Provide the (X, Y) coordinate of the cell's center where the given text is located.  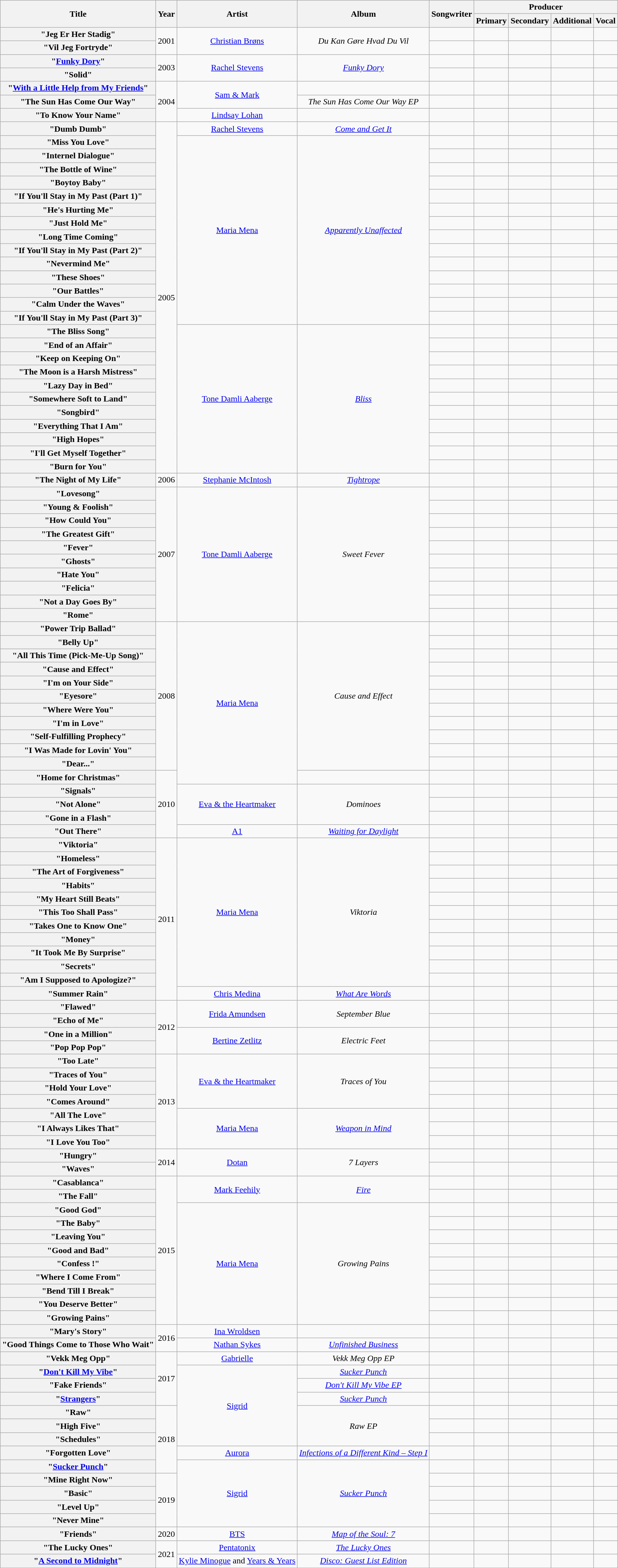
"The Moon is a Harsh Mistress" (78, 372)
"Sucker Punch" (78, 1466)
"Somewhere Soft to Land" (78, 399)
What Are Words (363, 993)
Kylie Minogue and Years & Years (237, 1561)
Apparently Unaffected (363, 230)
"Never Mine" (78, 1520)
"Not a Day Goes By" (78, 602)
"Hungry" (78, 1155)
Growing Pains (363, 1264)
"End of an Affair" (78, 345)
"If You'll Stay in My Past (Part 1)" (78, 196)
"I'm on Your Side" (78, 683)
"Hate You" (78, 574)
"To Know Your Name" (78, 115)
Traces of You (363, 1081)
"Jeg Er Her Stadig" (78, 34)
Primary (491, 21)
"Good and Bad" (78, 1250)
"If You'll Stay in My Past (Part 2)" (78, 250)
"Belly Up" (78, 642)
"He's Hurting Me" (78, 210)
"Where I Come From" (78, 1277)
7 Layers (363, 1162)
"How Could You" (78, 520)
Raw EP (363, 1426)
"Level Up" (78, 1507)
"Casablanca" (78, 1182)
Chris Medina (237, 993)
"Don't Kill My Vibe" (78, 1372)
Sam & Mark (237, 95)
"Long Time Coming" (78, 237)
2020 (166, 1534)
2013 (166, 1102)
Cause and Effect (363, 696)
Bertine Zetlitz (237, 1041)
Du Kan Gøre Hvad Du Vil (363, 41)
"All This Time (Pick-Me-Up Song)" (78, 656)
2007 (166, 554)
"Good Things Come to Those Who Wait" (78, 1345)
"I'm in Love" (78, 723)
Map of the Soul: 7 (363, 1534)
BTS (237, 1534)
"Where Were You" (78, 710)
Vocal (606, 21)
"Cause and Effect" (78, 669)
2006 (166, 480)
2014 (166, 1162)
"Lazy Day in Bed" (78, 385)
"Out There" (78, 831)
"Waves" (78, 1169)
Additional (572, 21)
"Leaving You" (78, 1236)
Secondary (530, 21)
Pentatonix (237, 1547)
"If You'll Stay in My Past (Part 3)" (78, 318)
"Friends" (78, 1534)
"Burn for You" (78, 466)
"Just Hold Me" (78, 223)
The Lucky Ones (363, 1547)
"I Was Made for Lovin' You" (78, 750)
Aurora (237, 1453)
2015 (166, 1250)
"Good God" (78, 1209)
"Vil Jeg Fortryde" (78, 48)
"I Always Likes That" (78, 1129)
"Mine Right Now" (78, 1480)
"High Five" (78, 1426)
Vekk Meg Opp EP (363, 1358)
"All The Love" (78, 1115)
"Mary's Story" (78, 1331)
Mark Feehily (237, 1189)
"I Love You Too" (78, 1142)
"Pop Pop Pop" (78, 1048)
"Echo of Me" (78, 1020)
Dominoes (363, 804)
"Keep on Keeping On" (78, 358)
"Bend Till I Break" (78, 1291)
Title (78, 14)
"Lovesong" (78, 493)
Year (166, 14)
2011 (166, 919)
2008 (166, 696)
2012 (166, 1027)
"Forgotten Love" (78, 1453)
Funky Dory (363, 68)
"Schedules" (78, 1439)
The Sun Has Come Our Way EP (363, 102)
"Comes Around" (78, 1102)
"Fake Friends" (78, 1385)
"Am I Supposed to Apologize?" (78, 980)
Gabrielle (237, 1358)
2016 (166, 1338)
Songwriter (452, 14)
"Home for Christmas" (78, 777)
"Rome" (78, 615)
"With a Little Help from My Friends" (78, 88)
Ina Wroldsen (237, 1331)
"It Took Me By Surprise" (78, 953)
"Growing Pains" (78, 1318)
"Gone in a Flash" (78, 818)
"Basic" (78, 1493)
"Hold Your Love" (78, 1088)
"Songbird" (78, 413)
"This Too Shall Pass" (78, 912)
"Raw" (78, 1412)
"Eyesore" (78, 696)
2003 (166, 68)
"Takes One to Know One" (78, 926)
"I'll Get Myself Together" (78, 453)
"Too Late" (78, 1061)
Sweet Fever (363, 554)
Infections of a Different Kind – Step I (363, 1453)
Frida Amundsen (237, 1014)
"Internel Dialogue" (78, 155)
"Everything That I Am" (78, 426)
Don't Kill My Vibe EP (363, 1385)
"The Sun Has Come Our Way" (78, 102)
"Nevermind Me" (78, 264)
"Boytoy Baby" (78, 183)
"Homeless" (78, 858)
Fire (363, 1189)
2010 (166, 804)
"The Night of My Life" (78, 480)
"Calm Under the Waves" (78, 304)
September Blue (363, 1014)
"Flawed" (78, 1007)
Album (363, 14)
2001 (166, 41)
Bliss (363, 399)
"The Art of Forgiveness" (78, 872)
Nathan Sykes (237, 1345)
"My Heart Still Beats" (78, 899)
Christian Brøns (237, 41)
"Secrets" (78, 966)
Artist (237, 14)
"These Shoes" (78, 277)
"High Hopes" (78, 439)
"Strangers" (78, 1399)
"Miss You Love" (78, 142)
"One in a Million" (78, 1034)
"Dear..." (78, 764)
2021 (166, 1554)
Electric Feet (363, 1041)
Dotan (237, 1162)
Producer (546, 7)
"Funky Dory" (78, 61)
Stephanie McIntosh (237, 480)
"Money" (78, 939)
"Solid" (78, 75)
"Signals" (78, 791)
2018 (166, 1439)
"The Greatest Gift" (78, 534)
"Vekk Meg Opp" (78, 1358)
"You Deserve Better" (78, 1304)
Tightrope (363, 480)
"A Second to Midnight" (78, 1561)
2017 (166, 1378)
2019 (166, 1500)
2004 (166, 102)
Waiting for Daylight (363, 831)
"The Lucky Ones" (78, 1547)
"The Bottle of Wine" (78, 169)
"Summer Rain" (78, 993)
"Power Trip Ballad" (78, 629)
"Young & Foolish" (78, 507)
Lindsay Lohan (237, 115)
"Not Alone" (78, 804)
"Fever" (78, 547)
Disco: Guest List Edition (363, 1561)
"Ghosts" (78, 561)
"The Fall" (78, 1196)
Unfinished Business (363, 1345)
"Our Battles" (78, 291)
Viktoria (363, 912)
2005 (166, 297)
Come and Get It (363, 129)
"The Bliss Song" (78, 331)
"Habits" (78, 885)
"Viktoria" (78, 845)
Weapon in Mind (363, 1129)
"Confess !" (78, 1264)
"Traces of You" (78, 1075)
"Felicia" (78, 588)
"Dumb Dumb" (78, 129)
"The Baby" (78, 1223)
"Self-Fulfilling Prophecy" (78, 737)
A1 (237, 831)
